Return (x, y) of the center of cell containing provided text 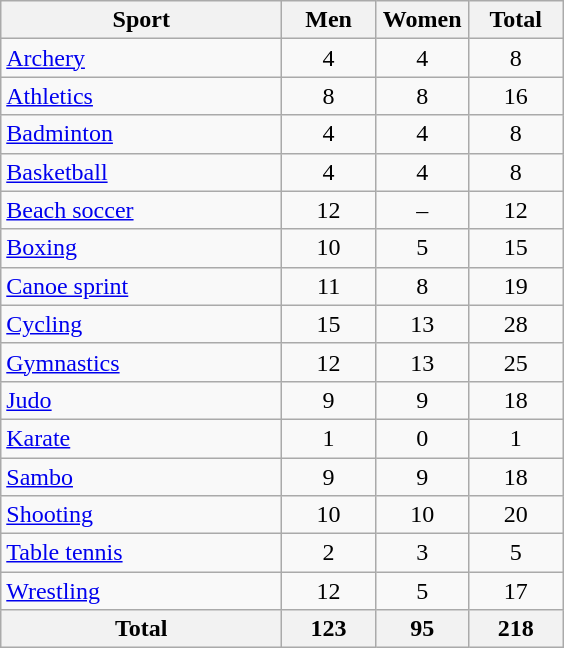
0 (422, 438)
Sport (142, 20)
Canoe sprint (142, 286)
Shooting (142, 515)
16 (516, 96)
Table tennis (142, 553)
Cycling (142, 324)
17 (516, 591)
Women (422, 20)
Men (329, 20)
3 (422, 553)
19 (516, 286)
Archery (142, 58)
Basketball (142, 172)
25 (516, 362)
Judo (142, 400)
11 (329, 286)
Wrestling (142, 591)
2 (329, 553)
Gymnastics (142, 362)
28 (516, 324)
Karate (142, 438)
– (422, 210)
Sambo (142, 477)
Badminton (142, 134)
95 (422, 629)
123 (329, 629)
Boxing (142, 248)
20 (516, 515)
Beach soccer (142, 210)
Athletics (142, 96)
218 (516, 629)
